Find where the given text appears and provide that cell's center as (X, Y) coordinate. 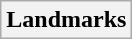
Landmarks (66, 20)
